Scan for the cell matching the given text and deliver its (x, y) coordinate at center. 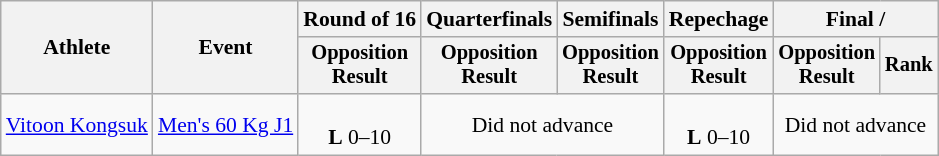
Final / (855, 19)
Round of 16 (360, 19)
Event (226, 48)
Athlete (77, 48)
Men's 60 Kg J1 (226, 124)
Vitoon Kongsuk (77, 124)
Quarterfinals (489, 19)
Repechage (719, 19)
Rank (909, 66)
Semifinals (610, 19)
